Search for the cell housing the specified text and yield its [X, Y] center coordinate. 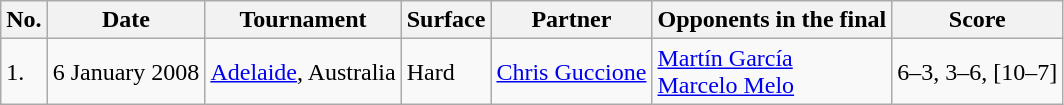
Tournament [303, 20]
Opponents in the final [772, 20]
No. [24, 20]
Chris Guccione [572, 72]
6–3, 3–6, [10–7] [978, 72]
Martín García Marcelo Melo [772, 72]
6 January 2008 [126, 72]
Score [978, 20]
Adelaide, Australia [303, 72]
Surface [446, 20]
Hard [446, 72]
Date [126, 20]
1. [24, 72]
Partner [572, 20]
